Search for the cell housing the specified text and yield its (X, Y) center coordinate. 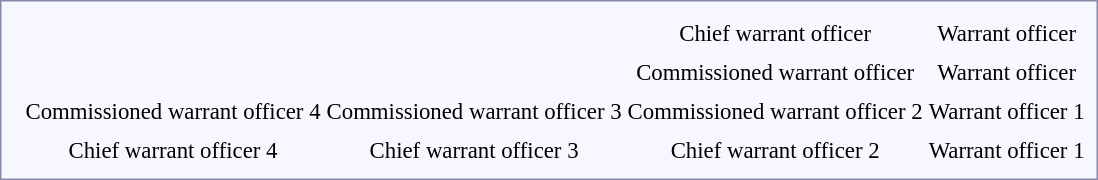
Commissioned warrant officer 4 (173, 111)
Chief warrant officer (775, 33)
Chief warrant officer 3 (474, 150)
Chief warrant officer 2 (775, 150)
Commissioned warrant officer 2 (775, 111)
Commissioned warrant officer (775, 72)
Chief warrant officer 4 (173, 150)
Commissioned warrant officer 3 (474, 111)
